Determine the [x, y] coordinate at the center of the cell enclosing the given text.  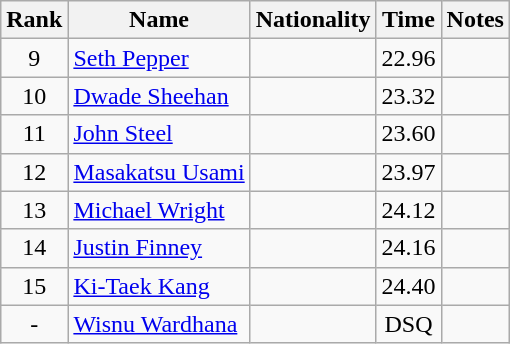
Michael Wright [159, 210]
13 [34, 210]
John Steel [159, 134]
23.60 [408, 134]
- [34, 324]
23.32 [408, 96]
Name [159, 20]
DSQ [408, 324]
Notes [475, 20]
15 [34, 286]
Ki-Taek Kang [159, 286]
Seth Pepper [159, 58]
Masakatsu Usami [159, 172]
24.12 [408, 210]
24.40 [408, 286]
23.97 [408, 172]
Justin Finney [159, 248]
12 [34, 172]
Nationality [313, 20]
10 [34, 96]
Rank [34, 20]
9 [34, 58]
14 [34, 248]
Time [408, 20]
Wisnu Wardhana [159, 324]
Dwade Sheehan [159, 96]
22.96 [408, 58]
24.16 [408, 248]
11 [34, 134]
